Capture the cell that displays the provided text and extract its [X, Y] central coordinate. 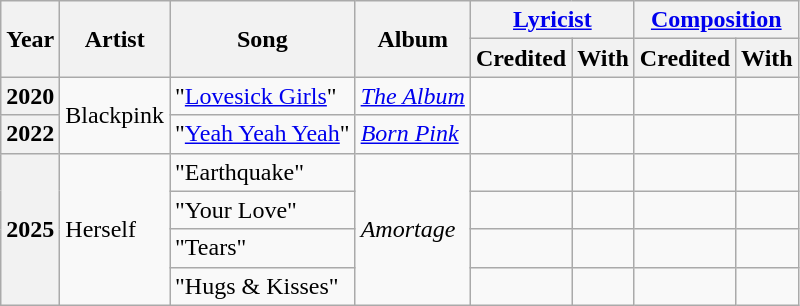
2022 [30, 134]
Composition [716, 20]
"Your Love" [263, 210]
"Hugs & Kisses" [263, 286]
Blackpink [115, 115]
Lyricist [552, 20]
Song [263, 39]
Born Pink [412, 134]
"Earthquake" [263, 172]
Herself [115, 229]
"Tears" [263, 248]
Year [30, 39]
Amortage [412, 229]
Album [412, 39]
The Album [412, 96]
"Lovesick Girls" [263, 96]
"Yeah Yeah Yeah" [263, 134]
2025 [30, 229]
2020 [30, 96]
Artist [115, 39]
